Determine the [x, y] coordinate at the center of the cell enclosing the given text.  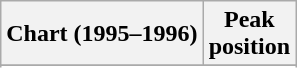
Chart (1995–1996) [102, 34]
Peakposition [249, 34]
